Identify which cell holds the provided text, then report its (x, y) central coordinate. 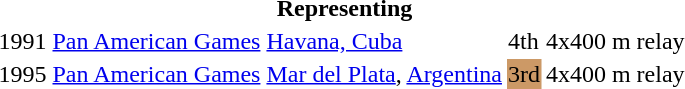
Mar del Plata, Argentina (384, 74)
3rd (524, 74)
Havana, Cuba (384, 41)
4th (524, 41)
